Scan for the cell matching the given text and deliver its [X, Y] coordinate at center. 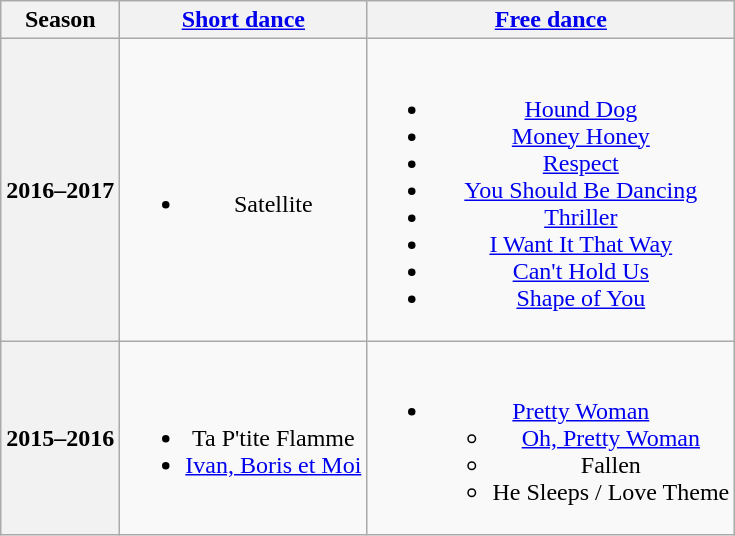
Short dance [244, 20]
Free dance [551, 20]
Ta P'tite Flamme Ivan, Boris et Moi [244, 438]
2015–2016 [60, 438]
Hound Dog Money Honey Respect You Should Be Dancing Thriller I Want It That Way Can't Hold Us Shape of You [551, 190]
Pretty WomanOh, Pretty Woman Fallen He Sleeps / Love Theme [551, 438]
Satellite [244, 190]
2016–2017 [60, 190]
Season [60, 20]
